Output the [x, y] coordinate of the center of the cell containing the given text.  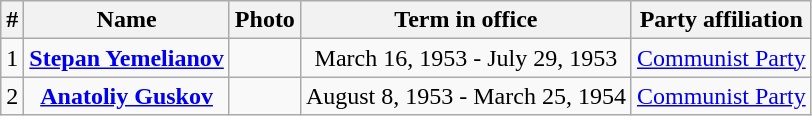
August 8, 1953 - March 25, 1954 [466, 96]
Photo [264, 20]
# [12, 20]
Stepan Yemelianov [127, 58]
Party affiliation [721, 20]
March 16, 1953 - July 29, 1953 [466, 58]
Term in office [466, 20]
1 [12, 58]
2 [12, 96]
Anatoliy Guskov [127, 96]
Name [127, 20]
